Identify which cell holds the provided text, then report its [x, y] central coordinate. 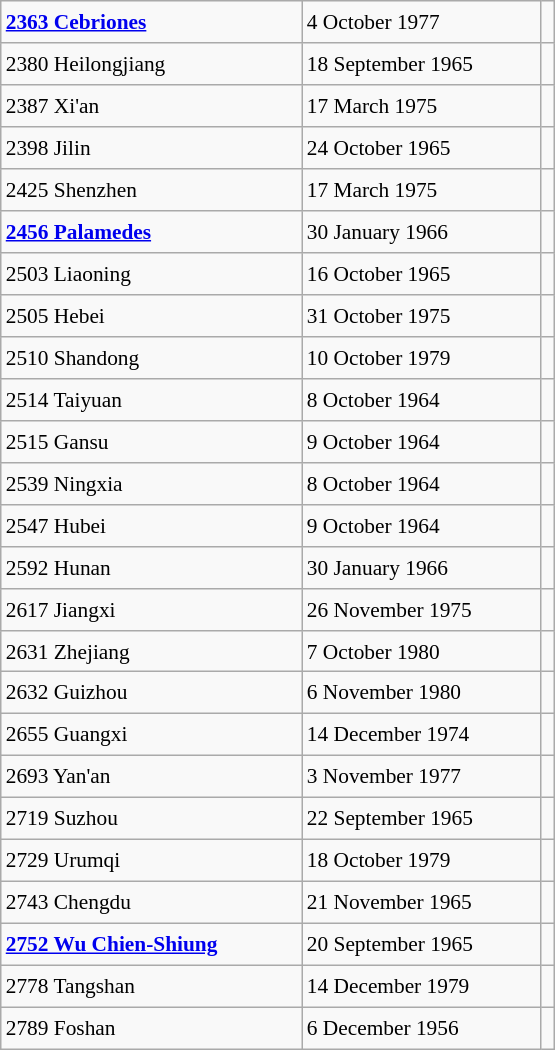
21 November 1965 [422, 903]
2510 Shandong [152, 358]
2632 Guizhou [152, 693]
2398 Jilin [152, 148]
2778 Tangshan [152, 986]
2425 Shenzhen [152, 190]
4 October 1977 [422, 22]
2789 Foshan [152, 1028]
16 October 1965 [422, 274]
2729 Urumqi [152, 861]
2752 Wu Chien-Shiung [152, 945]
3 November 1977 [422, 777]
31 October 1975 [422, 316]
22 September 1965 [422, 819]
26 November 1975 [422, 609]
2387 Xi'an [152, 106]
2503 Liaoning [152, 274]
2617 Jiangxi [152, 609]
2547 Hubei [152, 525]
10 October 1979 [422, 358]
20 September 1965 [422, 945]
14 December 1974 [422, 735]
24 October 1965 [422, 148]
2514 Taiyuan [152, 399]
2363 Cebriones [152, 22]
2655 Guangxi [152, 735]
2380 Heilongjiang [152, 64]
2631 Zhejiang [152, 651]
2456 Palamedes [152, 232]
18 September 1965 [422, 64]
2693 Yan'an [152, 777]
2743 Chengdu [152, 903]
2505 Hebei [152, 316]
2539 Ningxia [152, 483]
7 October 1980 [422, 651]
6 December 1956 [422, 1028]
2515 Gansu [152, 441]
6 November 1980 [422, 693]
18 October 1979 [422, 861]
14 December 1979 [422, 986]
2719 Suzhou [152, 819]
2592 Hunan [152, 567]
